Locate the cell with the specified text and output its (x, y) center coordinate. 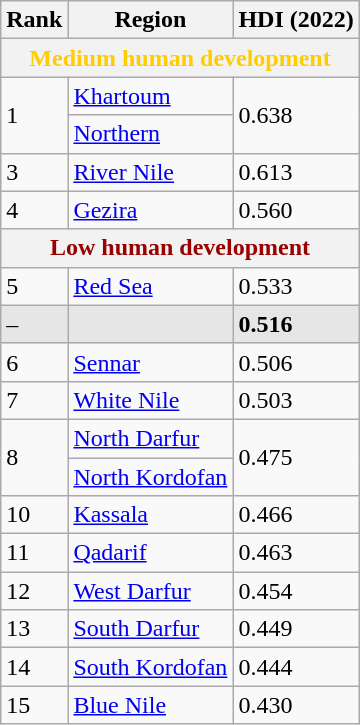
7 (34, 400)
Low human development (180, 248)
0.506 (296, 362)
3 (34, 172)
South Darfur (150, 629)
5 (34, 286)
11 (34, 553)
Blue Nile (150, 705)
South Kordofan (150, 667)
– (34, 324)
14 (34, 667)
Region (150, 20)
10 (34, 515)
8 (34, 457)
White Nile (150, 400)
HDI (2022) (296, 20)
0.444 (296, 667)
Gezira (150, 210)
Sennar (150, 362)
Khartoum (150, 96)
12 (34, 591)
Northern (150, 134)
0.503 (296, 400)
1 (34, 115)
0.638 (296, 115)
15 (34, 705)
0.466 (296, 515)
0.463 (296, 553)
Red Sea (150, 286)
0.560 (296, 210)
Medium human development (180, 58)
Rank (34, 20)
0.430 (296, 705)
6 (34, 362)
North Kordofan (150, 477)
0.516 (296, 324)
North Darfur (150, 438)
Qadarif (150, 553)
0.475 (296, 457)
West Darfur (150, 591)
13 (34, 629)
0.449 (296, 629)
0.533 (296, 286)
Kassala (150, 515)
0.454 (296, 591)
0.613 (296, 172)
4 (34, 210)
River Nile (150, 172)
